Scan for the cell matching the given text and deliver its [x, y] coordinate at center. 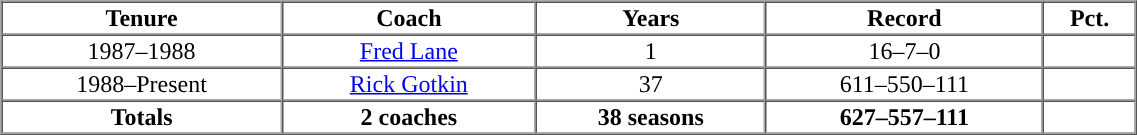
Totals [142, 116]
Years [651, 18]
38 seasons [651, 116]
Fred Lane [409, 50]
Record [905, 18]
1987–1988 [142, 50]
1 [651, 50]
Tenure [142, 18]
37 [651, 84]
2 coaches [409, 116]
1988–Present [142, 84]
16–7–0 [905, 50]
Rick Gotkin [409, 84]
627–557–111 [905, 116]
Coach [409, 18]
611–550–111 [905, 84]
Pct. [1090, 18]
